Find where the given text appears and provide that cell's center as [x, y] coordinate. 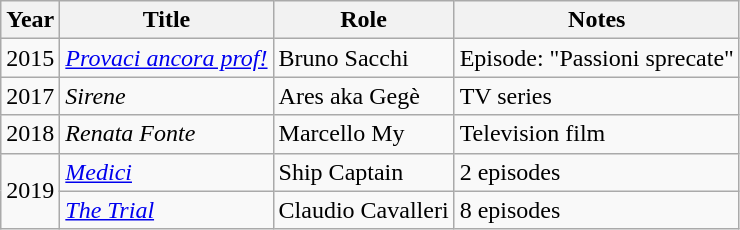
2018 [30, 134]
TV series [596, 96]
Notes [596, 20]
Bruno Sacchi [364, 58]
Role [364, 20]
Provaci ancora prof! [166, 58]
Renata Fonte [166, 134]
The Trial [166, 210]
Marcello My [364, 134]
Sirene [166, 96]
Episode: "Passioni sprecate" [596, 58]
Medici [166, 172]
2015 [30, 58]
Year [30, 20]
2 episodes [596, 172]
2019 [30, 191]
Title [166, 20]
8 episodes [596, 210]
Claudio Cavalleri [364, 210]
Ship Captain [364, 172]
Television film [596, 134]
2017 [30, 96]
Ares aka Gegè [364, 96]
